Provide the (X, Y) coordinate of the cell's center where the given text is located.  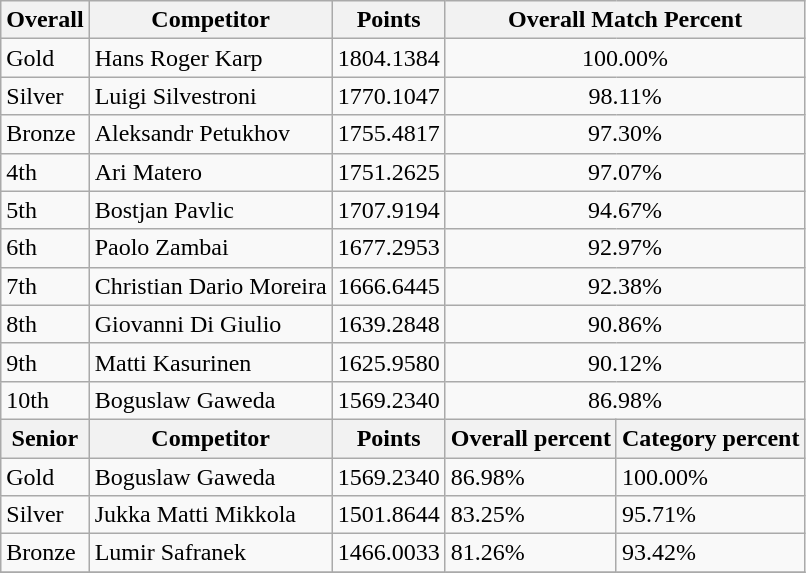
90.12% (625, 362)
Category percent (710, 438)
Christian Dario Moreira (210, 286)
1770.1047 (388, 96)
4th (45, 172)
95.71% (710, 515)
Hans Roger Karp (210, 58)
1751.2625 (388, 172)
81.26% (530, 553)
Ari Matero (210, 172)
1804.1384 (388, 58)
Matti Kasurinen (210, 362)
98.11% (625, 96)
94.67% (625, 210)
Giovanni Di Giulio (210, 324)
6th (45, 248)
97.07% (625, 172)
1677.2953 (388, 248)
Overall Match Percent (625, 20)
83.25% (530, 515)
Senior (45, 438)
7th (45, 286)
Overall (45, 20)
97.30% (625, 134)
8th (45, 324)
1666.6445 (388, 286)
92.38% (625, 286)
1501.8644 (388, 515)
Lumir Safranek (210, 553)
Paolo Zambai (210, 248)
5th (45, 210)
Jukka Matti Mikkola (210, 515)
90.86% (625, 324)
Luigi Silvestroni (210, 96)
Overall percent (530, 438)
10th (45, 400)
Aleksandr Petukhov (210, 134)
1466.0033 (388, 553)
93.42% (710, 553)
1639.2848 (388, 324)
92.97% (625, 248)
Bostjan Pavlic (210, 210)
1755.4817 (388, 134)
1707.9194 (388, 210)
1625.9580 (388, 362)
9th (45, 362)
